Detect which cell encompasses the target text, then output its [X, Y] center coordinate. 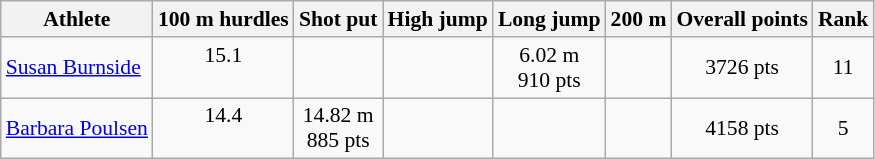
14.82 m885 pts [338, 128]
15.1 [224, 68]
5 [844, 128]
High jump [438, 19]
Shot put [338, 19]
4158 pts [742, 128]
200 m [639, 19]
14.4 [224, 128]
100 m hurdles [224, 19]
Athlete [77, 19]
3726 pts [742, 68]
Rank [844, 19]
Susan Burnside [77, 68]
Overall points [742, 19]
6.02 m910 pts [550, 68]
11 [844, 68]
Barbara Poulsen [77, 128]
Long jump [550, 19]
